Detect which cell encompasses the target text, then output its [X, Y] center coordinate. 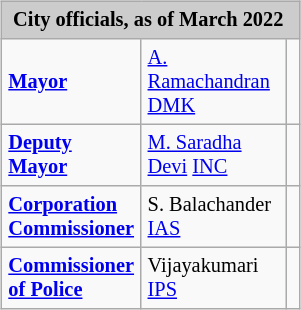
Vijayakumari IPS [214, 278]
S. Balachander IAS [214, 216]
City officials, as of March 2022 [151, 20]
Deputy Mayor [72, 155]
A. Ramachandran DMK [214, 81]
Corporation Commissioner [72, 216]
M. Saradha Devi INC [214, 155]
Mayor [72, 81]
Commissioner of Police [72, 278]
